Capture the cell that displays the provided text and extract its (x, y) central coordinate. 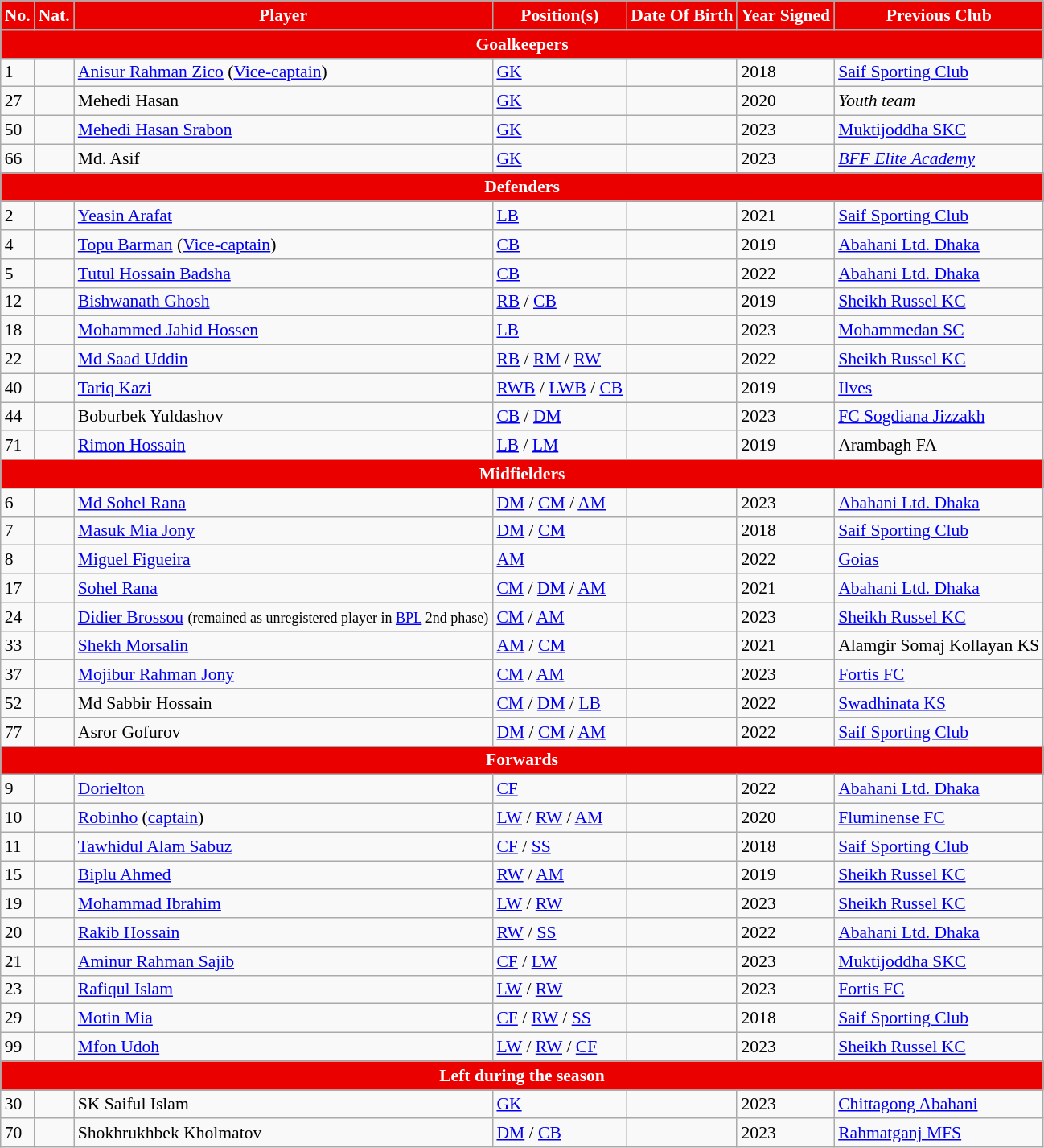
17 (18, 589)
Robinho (captain) (283, 818)
22 (18, 360)
Rafiqul Islam (283, 990)
CF / RW / SS (560, 1018)
7 (18, 531)
70 (18, 1134)
66 (18, 158)
Md. Asif (283, 158)
Biplu Ahmed (283, 875)
Mehedi Hasan Srabon (283, 130)
Md Sohel Rana (283, 503)
LW / RW / AM (560, 818)
Boburbek Yuldashov (283, 417)
Goalkeepers (523, 44)
Midfielders (523, 474)
Forwards (523, 760)
2 (18, 216)
Masuk Mia Jony (283, 531)
RW / SS (560, 932)
Nat. (55, 15)
18 (18, 331)
Aminur Rahman Sajib (283, 961)
Position(s) (560, 15)
Mehedi Hasan (283, 101)
23 (18, 990)
71 (18, 446)
Anisur Rahman Zico (Vice-captain) (283, 72)
AM (560, 560)
DM / CM (560, 531)
Player (283, 15)
40 (18, 388)
Date Of Birth (682, 15)
RB / RM / RW (560, 360)
Year Signed (785, 15)
Didier Brossou (remained as unregistered player in BPL 2nd phase) (283, 617)
33 (18, 646)
5 (18, 274)
Bishwanath Ghosh (283, 302)
52 (18, 703)
Sohel Rana (283, 589)
30 (18, 1105)
44 (18, 417)
12 (18, 302)
Goias (939, 560)
1 (18, 72)
Dorielton (283, 789)
CF / SS (560, 846)
11 (18, 846)
Yeasin Arafat (283, 216)
37 (18, 675)
Mohammed Jahid Hossen (283, 331)
Shokhrukhbek Kholmatov (283, 1134)
Mohammedan SC (939, 331)
50 (18, 130)
Defenders (523, 187)
Rakib Hossain (283, 932)
Alamgir Somaj Kollayan KS (939, 646)
RB / CB (560, 302)
4 (18, 245)
Chittagong Abahani (939, 1105)
Tariq Kazi (283, 388)
RWB / LWB / CB (560, 388)
Motin Mia (283, 1018)
Previous Club (939, 15)
Asror Gofurov (283, 732)
CB / DM (560, 417)
15 (18, 875)
9 (18, 789)
LB / LM (560, 446)
Mojibur Rahman Jony (283, 675)
8 (18, 560)
Ilves (939, 388)
LW / RW / CF (560, 1047)
19 (18, 904)
DM / CB (560, 1134)
20 (18, 932)
Mohammad Ibrahim (283, 904)
FC Sogdiana Jizzakh (939, 417)
Mfon Udoh (283, 1047)
24 (18, 617)
CM / DM / AM (560, 589)
CM / DM / LB (560, 703)
27 (18, 101)
Miguel Figueira (283, 560)
Fluminense FC (939, 818)
Youth team (939, 101)
Swadhinata KS (939, 703)
21 (18, 961)
BFF Elite Academy (939, 158)
Md Sabbir Hossain (283, 703)
AM / CM (560, 646)
Rahmatganj MFS (939, 1134)
Shekh Morsalin (283, 646)
SK Saiful Islam (283, 1105)
Md Saad Uddin (283, 360)
CF / LW (560, 961)
29 (18, 1018)
77 (18, 732)
99 (18, 1047)
6 (18, 503)
10 (18, 818)
Rimon Hossain (283, 446)
No. (18, 15)
Topu Barman (Vice-captain) (283, 245)
Tutul Hossain Badsha (283, 274)
Left during the season (523, 1076)
Tawhidul Alam Sabuz (283, 846)
CF (560, 789)
Arambagh FA (939, 446)
RW / AM (560, 875)
